Scan for the cell matching the given text and deliver its [x, y] coordinate at center. 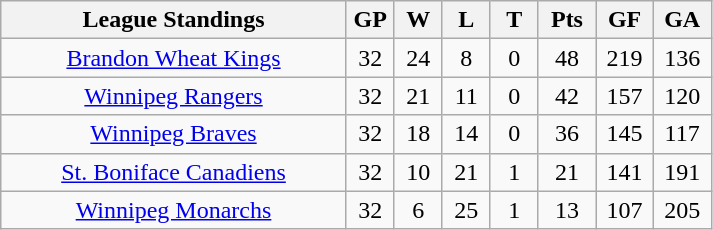
GF [625, 20]
107 [625, 210]
L [466, 20]
10 [418, 172]
141 [625, 172]
145 [625, 134]
Brandon Wheat Kings [174, 58]
GA [682, 20]
13 [567, 210]
157 [625, 96]
120 [682, 96]
191 [682, 172]
Winnipeg Braves [174, 134]
T [514, 20]
Pts [567, 20]
219 [625, 58]
36 [567, 134]
14 [466, 134]
11 [466, 96]
6 [418, 210]
25 [466, 210]
8 [466, 58]
Winnipeg Rangers [174, 96]
St. Boniface Canadiens [174, 172]
136 [682, 58]
GP [370, 20]
W [418, 20]
117 [682, 134]
205 [682, 210]
Winnipeg Monarchs [174, 210]
League Standings [174, 20]
42 [567, 96]
18 [418, 134]
24 [418, 58]
48 [567, 58]
